Pinpoint the cell where the given text exists, returning its [X, Y] midpoint coordinate. 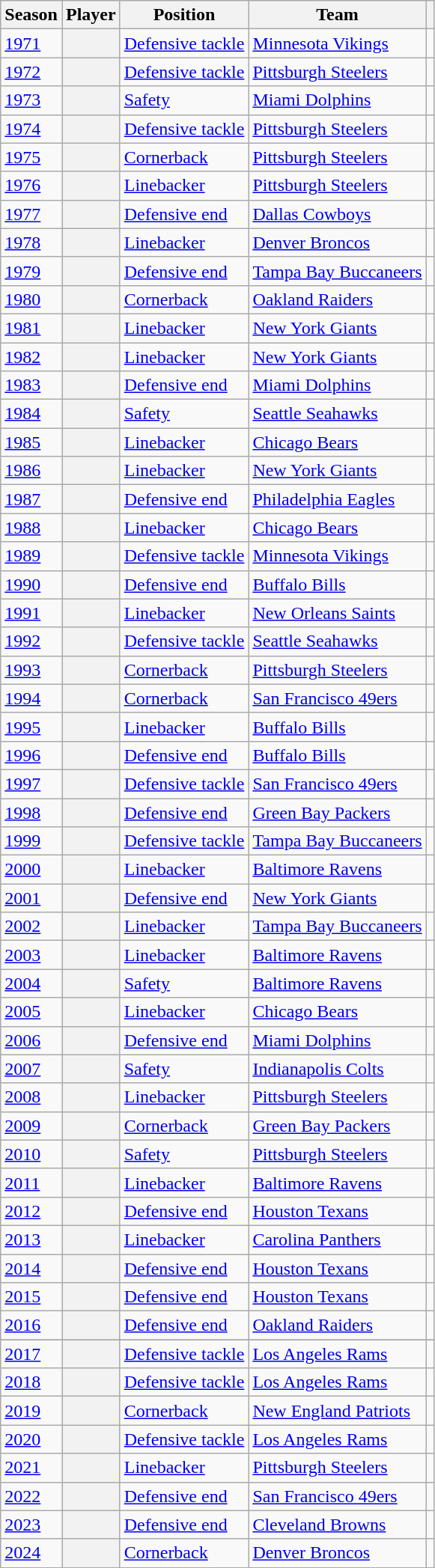
1991 [31, 613]
1980 [31, 299]
2024 [31, 1553]
2018 [31, 1382]
1982 [31, 357]
1984 [31, 414]
2004 [31, 983]
1971 [31, 43]
1996 [31, 755]
2011 [31, 1183]
2003 [31, 955]
Indianapolis Colts [337, 1069]
1999 [31, 841]
1975 [31, 157]
1972 [31, 72]
1983 [31, 385]
Player [91, 15]
Carolina Panthers [337, 1239]
Position [184, 15]
2006 [31, 1040]
2021 [31, 1468]
1985 [31, 442]
Team [337, 15]
1997 [31, 784]
1994 [31, 698]
2007 [31, 1069]
1978 [31, 242]
Cleveland Browns [337, 1525]
New England Patriots [337, 1411]
1993 [31, 670]
2020 [31, 1439]
2015 [31, 1297]
2012 [31, 1211]
2001 [31, 898]
Dallas Cowboys [337, 214]
1990 [31, 585]
2010 [31, 1154]
2000 [31, 870]
2014 [31, 1269]
1992 [31, 641]
1989 [31, 556]
New Orleans Saints [337, 613]
1979 [31, 271]
2023 [31, 1525]
1977 [31, 214]
1988 [31, 528]
2013 [31, 1239]
2022 [31, 1496]
1987 [31, 499]
2019 [31, 1411]
2008 [31, 1097]
1981 [31, 328]
1974 [31, 129]
2017 [31, 1354]
Philadelphia Eagles [337, 499]
1998 [31, 812]
Season [31, 15]
1976 [31, 186]
1995 [31, 727]
2009 [31, 1126]
1986 [31, 471]
2016 [31, 1326]
2002 [31, 927]
2005 [31, 1012]
1973 [31, 100]
